Capture the cell that displays the provided text and extract its [x, y] central coordinate. 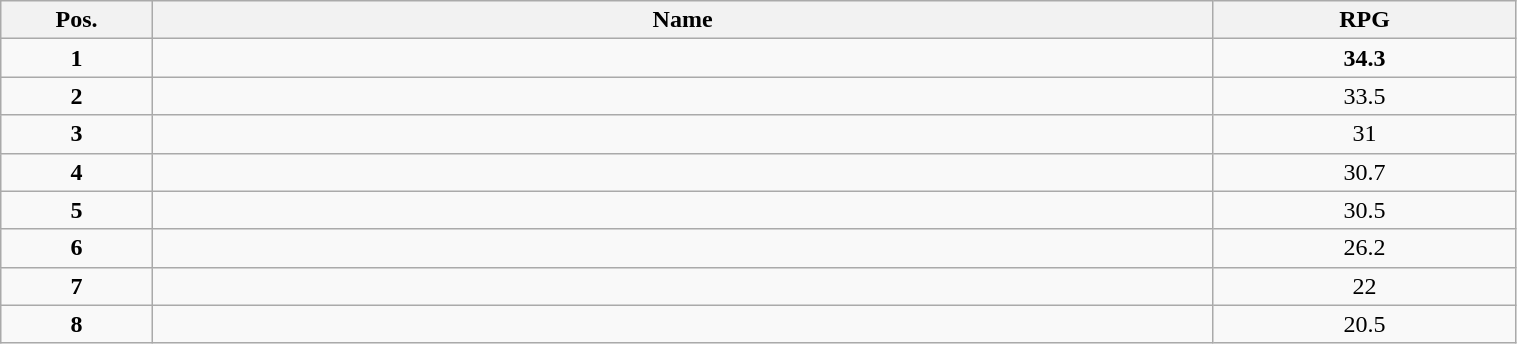
30.7 [1364, 172]
5 [77, 210]
Name [682, 20]
6 [77, 248]
22 [1364, 286]
1 [77, 58]
34.3 [1364, 58]
3 [77, 134]
4 [77, 172]
8 [77, 324]
7 [77, 286]
RPG [1364, 20]
20.5 [1364, 324]
26.2 [1364, 248]
Pos. [77, 20]
33.5 [1364, 96]
30.5 [1364, 210]
31 [1364, 134]
2 [77, 96]
